Identify which cell holds the provided text, then report its (x, y) central coordinate. 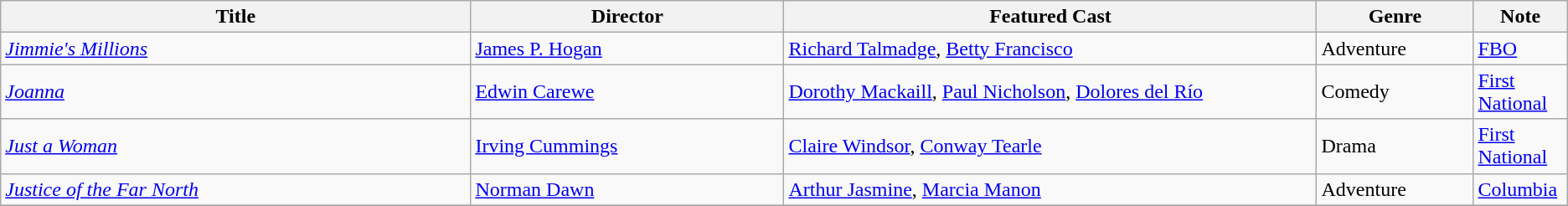
Note (1520, 17)
Claire Windsor, Conway Tearle (1050, 146)
Drama (1395, 146)
Dorothy Mackaill, Paul Nicholson, Dolores del Río (1050, 92)
Genre (1395, 17)
Featured Cast (1050, 17)
Title (236, 17)
Justice of the Far North (236, 189)
Norman Dawn (627, 189)
Comedy (1395, 92)
James P. Hogan (627, 49)
Columbia (1520, 189)
FBO (1520, 49)
Jimmie's Millions (236, 49)
Irving Cummings (627, 146)
Just a Woman (236, 146)
Richard Talmadge, Betty Francisco (1050, 49)
Joanna (236, 92)
Edwin Carewe (627, 92)
Director (627, 17)
Arthur Jasmine, Marcia Manon (1050, 189)
